Identify which cell holds the provided text, then report its [X, Y] central coordinate. 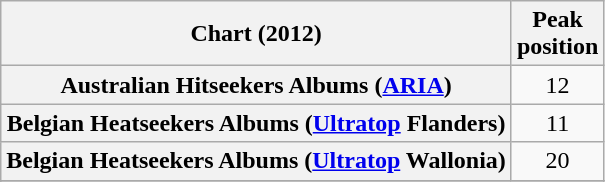
Belgian Heatseekers Albums (Ultratop Flanders) [256, 123]
Peakposition [557, 34]
Chart (2012) [256, 34]
Belgian Heatseekers Albums (Ultratop Wallonia) [256, 161]
11 [557, 123]
20 [557, 161]
12 [557, 85]
Australian Hitseekers Albums (ARIA) [256, 85]
